Return the (x, y) coordinate for the center point of the cell that contains the specified text.  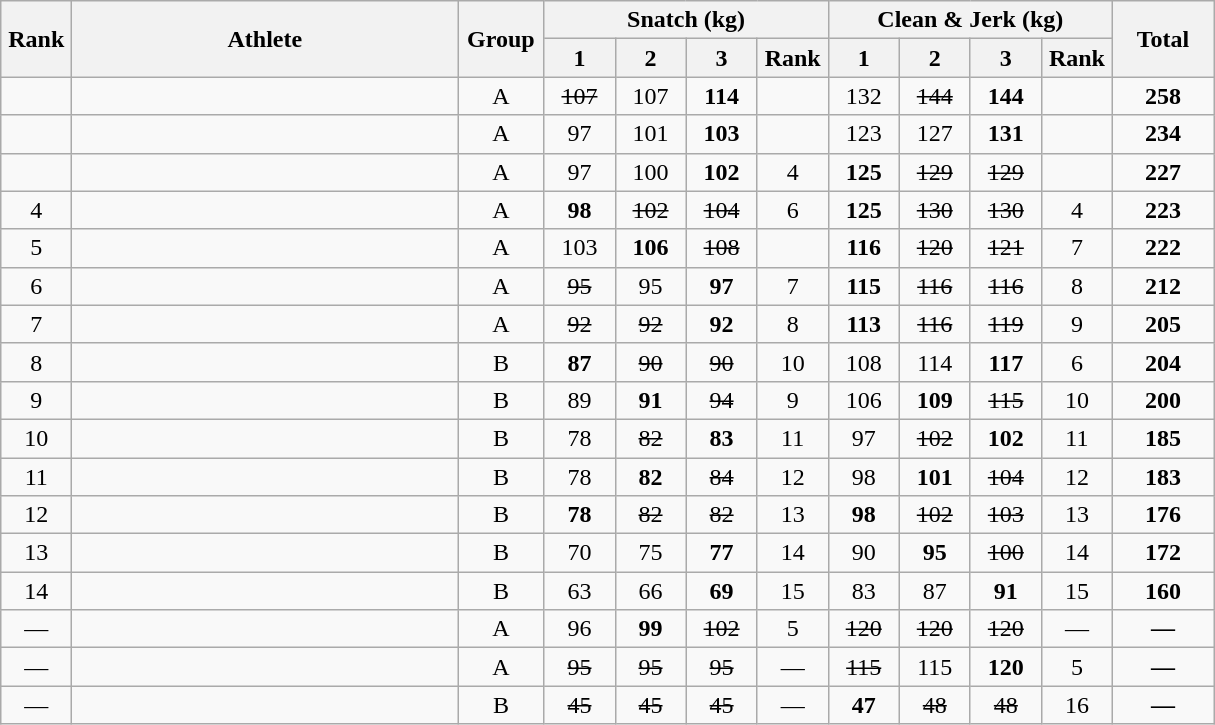
77 (722, 553)
160 (1162, 591)
99 (650, 629)
89 (580, 400)
200 (1162, 400)
127 (934, 134)
75 (650, 553)
Snatch (kg) (686, 20)
183 (1162, 477)
258 (1162, 96)
84 (722, 477)
222 (1162, 248)
16 (1076, 705)
63 (580, 591)
Total (1162, 39)
204 (1162, 362)
109 (934, 400)
123 (864, 134)
132 (864, 96)
227 (1162, 172)
96 (580, 629)
70 (580, 553)
Group (501, 39)
69 (722, 591)
172 (1162, 553)
212 (1162, 286)
185 (1162, 438)
66 (650, 591)
223 (1162, 210)
119 (1006, 324)
113 (864, 324)
Athlete (265, 39)
Clean & Jerk (kg) (970, 20)
176 (1162, 515)
94 (722, 400)
121 (1006, 248)
47 (864, 705)
205 (1162, 324)
234 (1162, 134)
131 (1006, 134)
117 (1006, 362)
